Determine the [X, Y] coordinate at the center of the cell enclosing the given text.  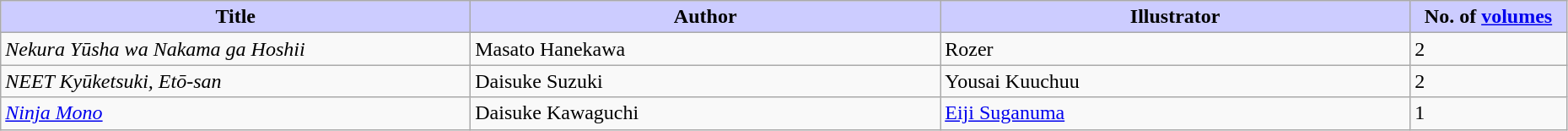
Yousai Kuuchuu [1176, 81]
Title [236, 17]
No. of volumes [1489, 17]
Author [705, 17]
Rozer [1176, 49]
Ninja Mono [236, 113]
Daisuke Kawaguchi [705, 113]
Nekura Yūsha wa Nakama ga Hoshii [236, 49]
Illustrator [1176, 17]
Daisuke Suzuki [705, 81]
1 [1489, 113]
Eiji Suganuma [1176, 113]
NEET Kyūketsuki, Etō-san [236, 81]
Masato Hanekawa [705, 49]
